Provide the [x, y] coordinate of the cell's center where the given text is located.  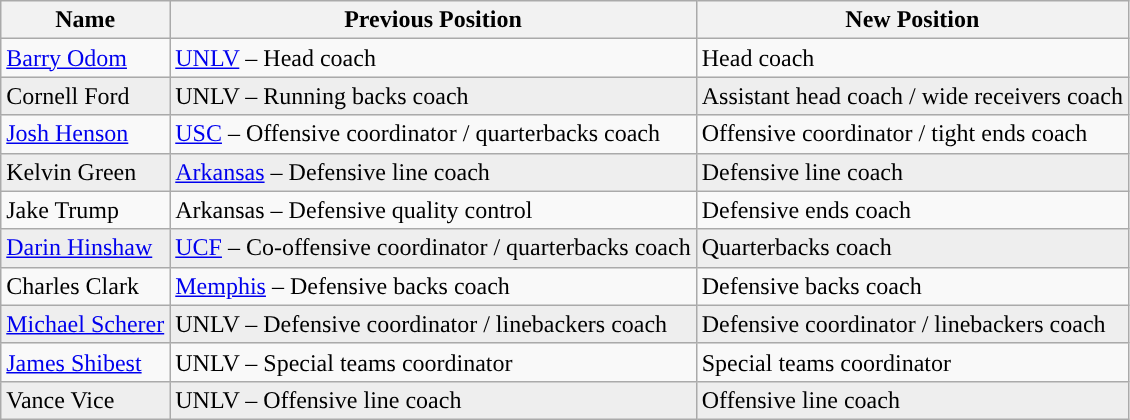
Cornell Ford [86, 96]
Assistant head coach / wide receivers coach [912, 96]
Defensive ends coach [912, 210]
UNLV – Head coach [433, 58]
Special teams coordinator [912, 362]
Memphis – Defensive backs coach [433, 286]
Charles Clark [86, 286]
UNLV – Defensive coordinator / linebackers coach [433, 324]
Quarterbacks coach [912, 248]
Darin Hinshaw [86, 248]
Head coach [912, 58]
Arkansas – Defensive line coach [433, 172]
UNLV – Offensive line coach [433, 400]
Kelvin Green [86, 172]
USC – Offensive coordinator / quarterbacks coach [433, 134]
Josh Henson [86, 134]
Offensive line coach [912, 400]
Jake Trump [86, 210]
Previous Position [433, 20]
Name [86, 20]
UNLV – Running backs coach [433, 96]
Vance Vice [86, 400]
UNLV – Special teams coordinator [433, 362]
Offensive coordinator / tight ends coach [912, 134]
Defensive coordinator / linebackers coach [912, 324]
New Position [912, 20]
Barry Odom [86, 58]
Michael Scherer [86, 324]
James Shibest [86, 362]
UCF – Co-offensive coordinator / quarterbacks coach [433, 248]
Defensive backs coach [912, 286]
Defensive line coach [912, 172]
Arkansas – Defensive quality control [433, 210]
